Detect which cell encompasses the target text, then output its (X, Y) center coordinate. 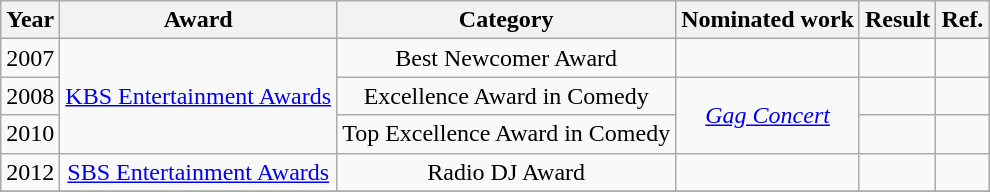
Result (897, 20)
Year (30, 20)
Category (506, 20)
Gag Concert (768, 115)
2012 (30, 172)
Nominated work (768, 20)
Award (198, 20)
KBS Entertainment Awards (198, 96)
2010 (30, 134)
2007 (30, 58)
SBS Entertainment Awards (198, 172)
Best Newcomer Award (506, 58)
Excellence Award in Comedy (506, 96)
2008 (30, 96)
Top Excellence Award in Comedy (506, 134)
Radio DJ Award (506, 172)
Ref. (962, 20)
